Locate the cell with the specified text and output its (X, Y) center coordinate. 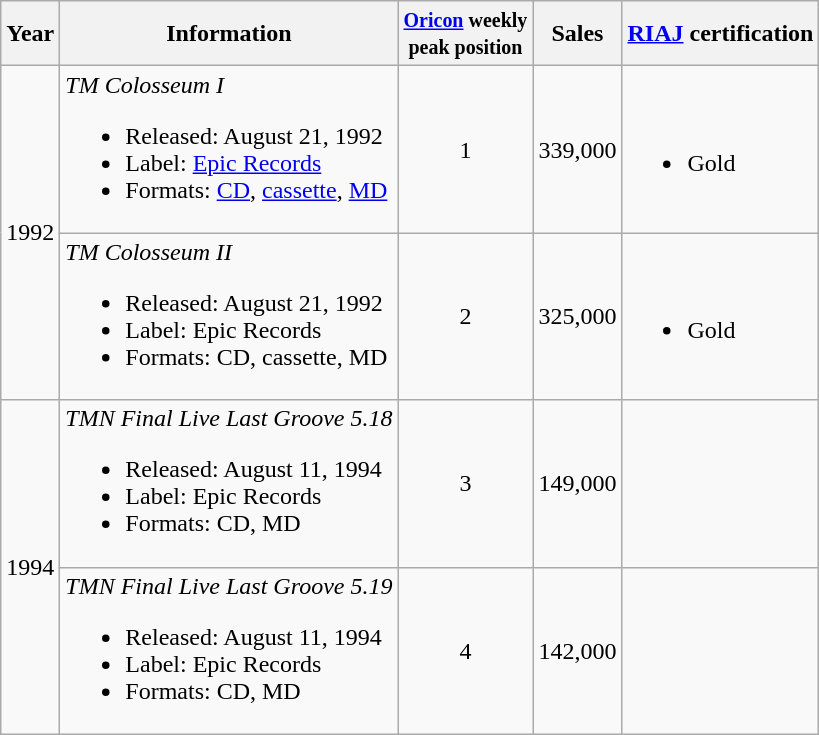
1 (466, 150)
Year (30, 34)
TMN Final Live Last Groove 5.18Released: August 11, 1994Label: Epic RecordsFormats: CD, MD (229, 484)
4 (466, 650)
1994 (30, 567)
339,000 (578, 150)
TM Colosseum IReleased: August 21, 1992Label: Epic RecordsFormats: CD, cassette, MD (229, 150)
142,000 (578, 650)
TMN Final Live Last Groove 5.19Released: August 11, 1994Label: Epic RecordsFormats: CD, MD (229, 650)
RIAJ certification (720, 34)
Oricon weeklypeak position (466, 34)
Sales (578, 34)
2 (466, 316)
1992 (30, 233)
149,000 (578, 484)
325,000 (578, 316)
TM Colosseum IIReleased: August 21, 1992Label: Epic RecordsFormats: CD, cassette, MD (229, 316)
3 (466, 484)
Information (229, 34)
